Determine the (X, Y) coordinate at the center of the cell enclosing the given text.  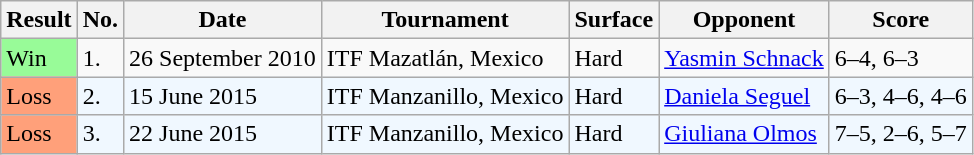
Win (39, 58)
Daniela Seguel (744, 96)
26 September 2010 (223, 58)
1. (100, 58)
3. (100, 134)
Opponent (744, 20)
Date (223, 20)
6–3, 4–6, 4–6 (900, 96)
7–5, 2–6, 5–7 (900, 134)
6–4, 6–3 (900, 58)
15 June 2015 (223, 96)
Surface (614, 20)
22 June 2015 (223, 134)
ITF Mazatlán, Mexico (445, 58)
Giuliana Olmos (744, 134)
2. (100, 96)
Tournament (445, 20)
Yasmin Schnack (744, 58)
No. (100, 20)
Score (900, 20)
Result (39, 20)
